Determine the [X, Y] coordinate at the center of the cell enclosing the given text.  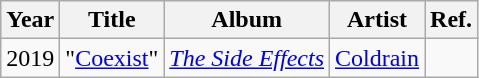
Year [30, 20]
Coldrain [378, 58]
Artist [378, 20]
Ref. [452, 20]
"Coexist" [112, 58]
2019 [30, 58]
The Side Effects [247, 58]
Album [247, 20]
Title [112, 20]
